Scan for the cell matching the given text and deliver its (x, y) coordinate at center. 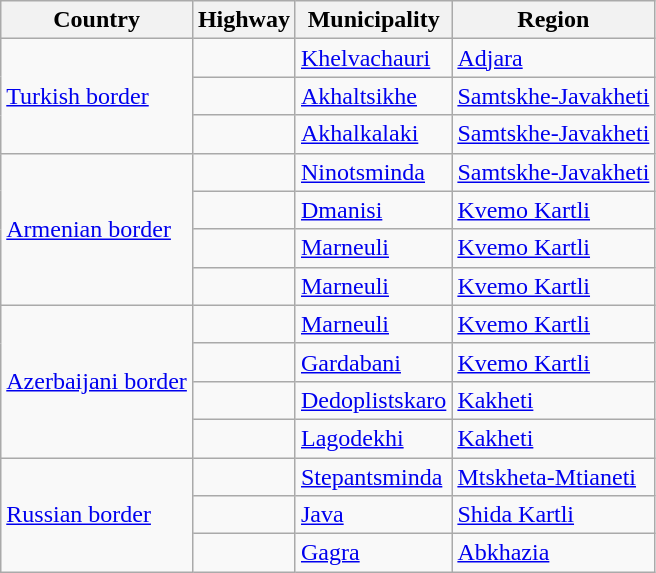
Khelvachauri (373, 58)
Akhaltsikhe (373, 96)
Shida Kartli (554, 515)
Gardabani (373, 362)
Country (97, 20)
Adjara (554, 58)
Region (554, 20)
Turkish border (97, 96)
Akhalkalaki (373, 134)
Stepantsminda (373, 477)
Lagodekhi (373, 438)
Dmanisi (373, 210)
Abkhazia (554, 553)
Dedoplistskaro (373, 400)
Azerbaijani border (97, 381)
Highway (244, 20)
Gagra (373, 553)
Armenian border (97, 229)
Mtskheta-Mtianeti (554, 477)
Java (373, 515)
Russian border (97, 515)
Municipality (373, 20)
Ninotsminda (373, 172)
